Pinpoint the cell where the given text exists, returning its (x, y) midpoint coordinate. 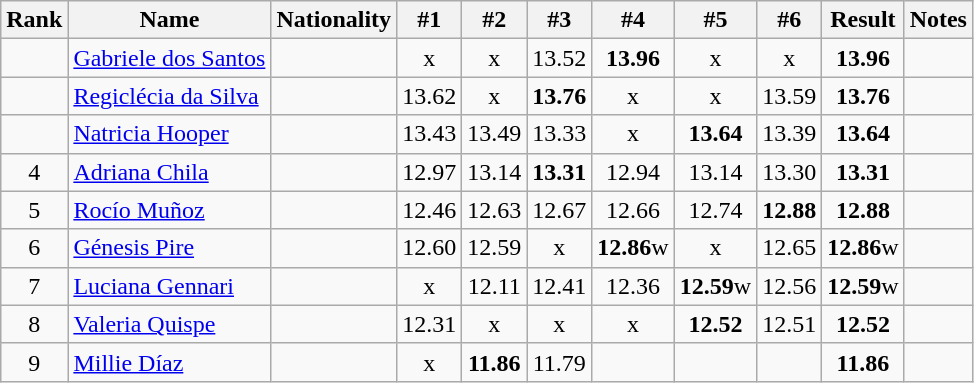
12.41 (560, 286)
13.39 (790, 134)
6 (34, 248)
12.67 (560, 210)
13.52 (560, 58)
12.56 (790, 286)
Génesis Pire (170, 248)
#1 (430, 20)
Rocío Muñoz (170, 210)
4 (34, 172)
Adriana Chila (170, 172)
13.33 (560, 134)
12.36 (633, 286)
Gabriele dos Santos (170, 58)
13.59 (790, 96)
Notes (938, 20)
Nationality (334, 20)
12.51 (790, 324)
12.97 (430, 172)
12.94 (633, 172)
#5 (715, 20)
12.65 (790, 248)
#3 (560, 20)
Rank (34, 20)
#4 (633, 20)
Luciana Gennari (170, 286)
Name (170, 20)
13.49 (494, 134)
#6 (790, 20)
12.60 (430, 248)
Result (863, 20)
13.30 (790, 172)
12.74 (715, 210)
9 (34, 362)
13.62 (430, 96)
5 (34, 210)
12.63 (494, 210)
8 (34, 324)
11.79 (560, 362)
#2 (494, 20)
7 (34, 286)
12.59 (494, 248)
12.31 (430, 324)
13.43 (430, 134)
12.11 (494, 286)
12.66 (633, 210)
Regiclécia da Silva (170, 96)
Natricia Hooper (170, 134)
12.46 (430, 210)
Millie Díaz (170, 362)
Valeria Quispe (170, 324)
